Capture the cell that displays the provided text and extract its [x, y] central coordinate. 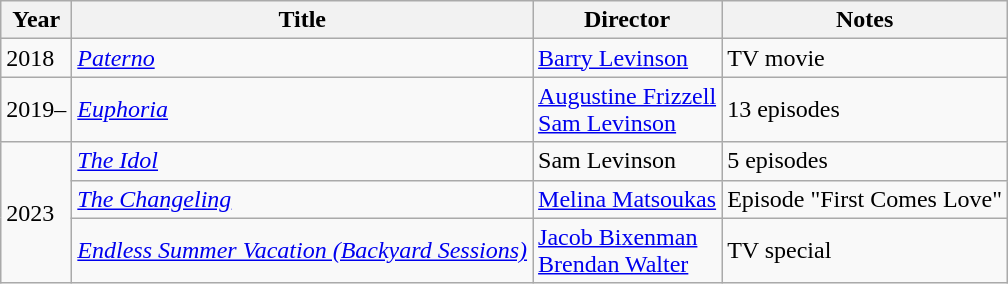
Euphoria [302, 110]
5 episodes [865, 161]
Melina Matsoukas [628, 199]
Paterno [302, 58]
Episode "First Comes Love" [865, 199]
The Changeling [302, 199]
The Idol [302, 161]
Director [628, 20]
13 episodes [865, 110]
Year [36, 20]
Endless Summer Vacation (Backyard Sessions) [302, 250]
2023 [36, 212]
TV special [865, 250]
Notes [865, 20]
TV movie [865, 58]
Sam Levinson [628, 161]
Jacob BixenmanBrendan Walter [628, 250]
Barry Levinson [628, 58]
Title [302, 20]
Augustine FrizzellSam Levinson [628, 110]
2019– [36, 110]
2018 [36, 58]
